Return (X, Y) of the center of cell containing provided text 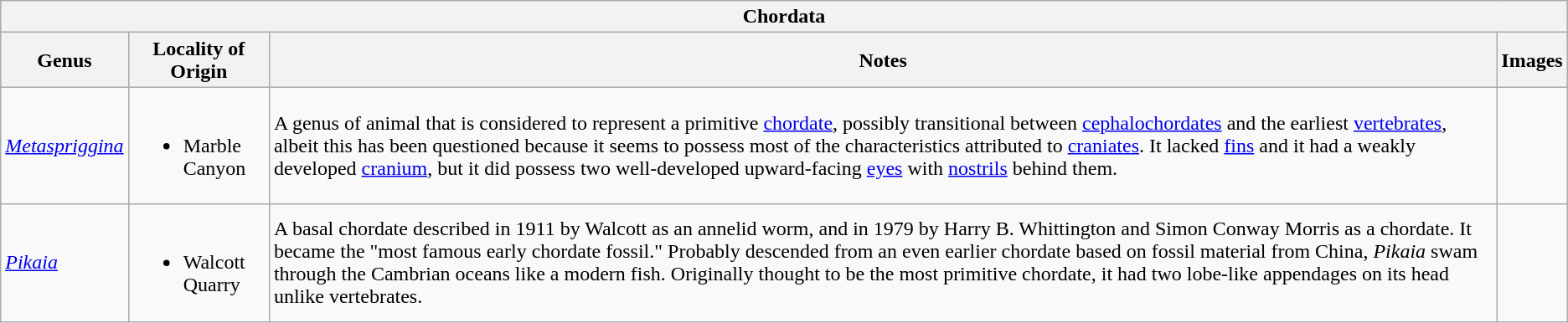
Notes (883, 60)
Images (1532, 60)
Walcott Quarry (199, 263)
Locality of Origin (199, 60)
Chordata (784, 17)
Metaspriggina (64, 146)
Pikaia (64, 263)
Genus (64, 60)
Marble Canyon (199, 146)
